Determine the [x, y] coordinate at the center of the cell enclosing the given text.  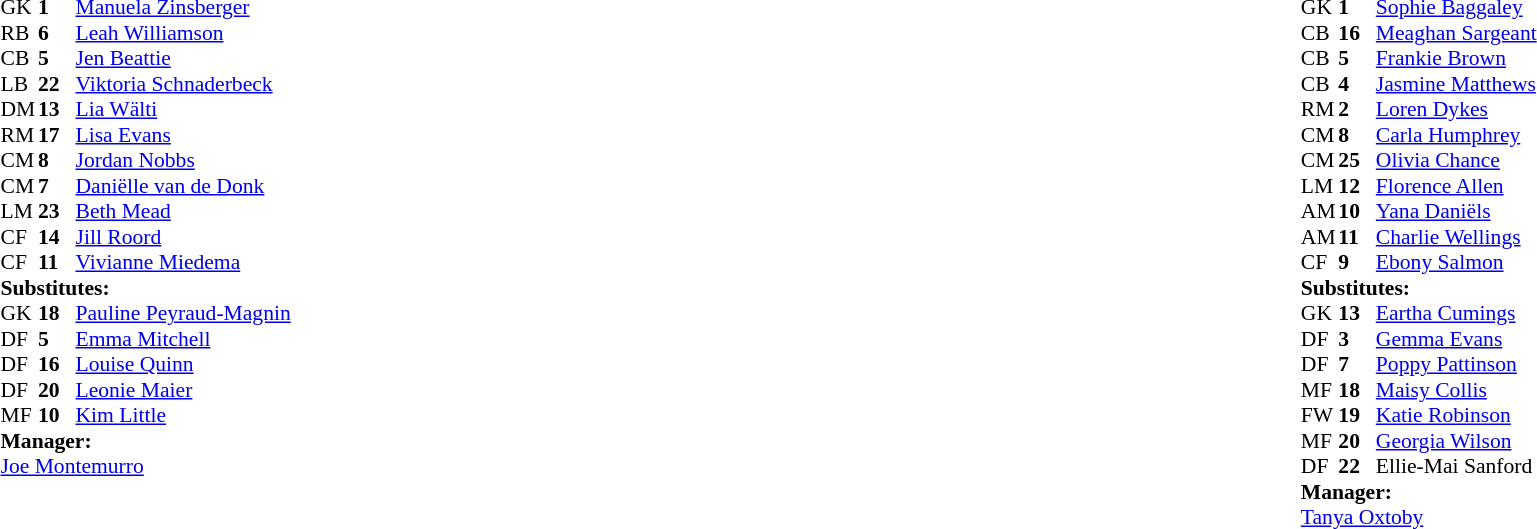
Jen Beattie [184, 59]
14 [57, 237]
RB [19, 33]
19 [1357, 415]
4 [1357, 84]
Pauline Peyraud-Magnin [184, 313]
17 [57, 135]
Maisy Collis [1456, 390]
Florence Allen [1456, 186]
Frankie Brown [1456, 59]
Kim Little [184, 415]
2 [1357, 109]
Carla Humphrey [1456, 135]
Jordan Nobbs [184, 161]
Ellie-Mai Sanford [1456, 467]
Beth Mead [184, 211]
12 [1357, 186]
Leonie Maier [184, 390]
6 [57, 33]
LB [19, 84]
25 [1357, 161]
Daniëlle van de Donk [184, 186]
Olivia Chance [1456, 161]
Katie Robinson [1456, 415]
Charlie Wellings [1456, 237]
23 [57, 211]
Jasmine Matthews [1456, 84]
Eartha Cumings [1456, 313]
9 [1357, 263]
Ebony Salmon [1456, 263]
DM [19, 109]
Louise Quinn [184, 365]
Georgia Wilson [1456, 441]
Leah Williamson [184, 33]
Joe Montemurro [145, 467]
Viktoria Schnaderbeck [184, 84]
3 [1357, 339]
Lia Wälti [184, 109]
Jill Roord [184, 237]
Emma Mitchell [184, 339]
Yana Daniëls [1456, 211]
Loren Dykes [1456, 109]
Gemma Evans [1456, 339]
FW [1320, 415]
Lisa Evans [184, 135]
Poppy Pattinson [1456, 365]
Meaghan Sargeant [1456, 33]
Vivianne Miedema [184, 263]
